From the cell containing the given text, extract its center point as (x, y) coordinate. 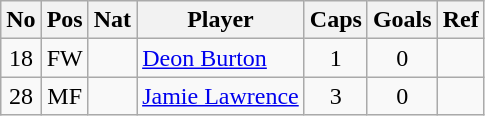
Player (221, 20)
No (21, 20)
Deon Burton (221, 58)
18 (21, 58)
Goals (402, 20)
MF (64, 96)
Nat (112, 20)
3 (336, 96)
1 (336, 58)
28 (21, 96)
Ref (460, 20)
FW (64, 58)
Jamie Lawrence (221, 96)
Pos (64, 20)
Caps (336, 20)
